Search for the cell housing the specified text and yield its (X, Y) center coordinate. 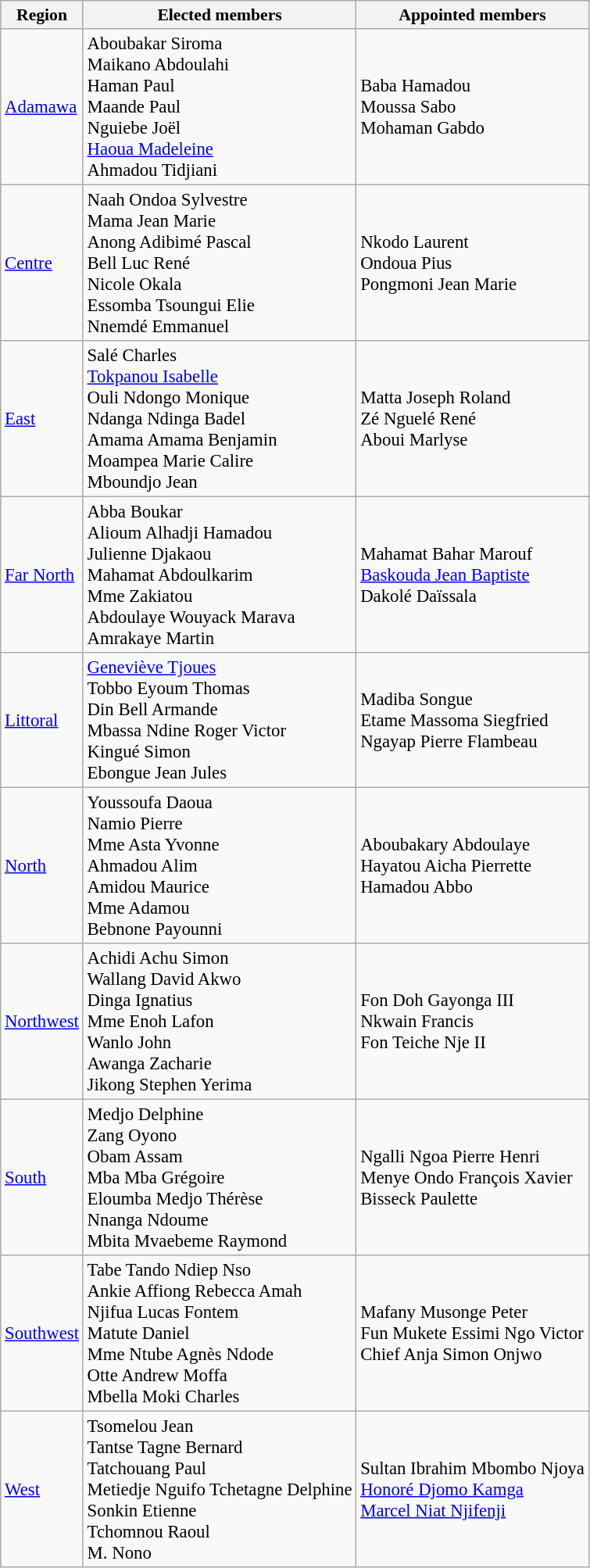
Medjo DelphineZang OyonoObam AssamMba Mba GrégoireEloumba Medjo ThérèseNnanga NdoumeMbita Mvaebeme Raymond (220, 1178)
Baba HamadouMoussa SaboMohaman Gabdo (472, 107)
Tsomelou JeanTantse Tagne BernardTatchouang PaulMetiedje Nguifo Tchetagne DelphineSonkin EtienneTchomnou RaoulM. Nono (220, 1490)
Mafany Musonge PeterFun Mukete Essimi Ngo VictorChief Anja Simon Onjwo (472, 1334)
Southwest (42, 1334)
Tabe Tando Ndiep NsoAnkie Affiong Rebecca AmahNjifua Lucas FontemMatute DanielMme Ntube Agnès NdodeOtte Andrew MoffaMbella Moki Charles (220, 1334)
Matta Joseph RolandZé Nguelé RenéAboui Marlyse (472, 419)
Fon Doh Gayonga IIINkwain FrancisFon Teiche Nje II (472, 1022)
Northwest (42, 1022)
Geneviève TjouesTobbo Eyoum ThomasDin Bell ArmandeMbassa Ndine Roger VictorKingué SimonEbongue Jean Jules (220, 721)
Youssoufa DaouaNamio PierreMme Asta YvonneAhmadou AlimAmidou MauriceMme AdamouBebnone Payounni (220, 866)
Aboubakary AbdoulayeHayatou Aicha PierretteHamadou Abbo (472, 866)
Mahamat Bahar MaroufBaskouda Jean BaptisteDakolé Daïssala (472, 575)
Sultan Ibrahim Mbombo NjoyaHonoré Djomo KamgaMarcel Niat Njifenji (472, 1490)
Appointed members (472, 15)
Aboubakar SiromaMaikano AbdoulahiHaman PaulMaande PaulNguiebe JoëlHaoua MadeleineAhmadou Tidjiani (220, 107)
Ngalli Ngoa Pierre HenriMenye Ondo François XavierBisseck Paulette (472, 1178)
Abba BoukarAlioum Alhadji HamadouJulienne DjakaouMahamat AbdoulkarimMme ZakiatouAbdoulaye Wouyack MaravaAmrakaye Martin (220, 575)
Salé CharlesTokpanou IsabelleOuli Ndongo MoniqueNdanga Ndinga BadelAmama Amama BenjaminMoampea Marie CalireMboundjo Jean (220, 419)
Centre (42, 263)
Achidi Achu SimonWallang David AkwoDinga IgnatiusMme Enoh LafonWanlo JohnAwanga ZacharieJikong Stephen Yerima (220, 1022)
West (42, 1490)
Naah Ondoa SylvestreMama Jean MarieAnong Adibimé PascalBell Luc RenéNicole OkalaEssomba Tsoungui ElieNnemdé Emmanuel (220, 263)
Elected members (220, 15)
North (42, 866)
South (42, 1178)
Adamawa (42, 107)
East (42, 419)
Madiba SongueEtame Massoma SiegfriedNgayap Pierre Flambeau (472, 721)
Nkodo LaurentOndoua PiusPongmoni Jean Marie (472, 263)
Far North (42, 575)
Region (42, 15)
Littoral (42, 721)
